Capture the cell that displays the provided text and extract its (x, y) central coordinate. 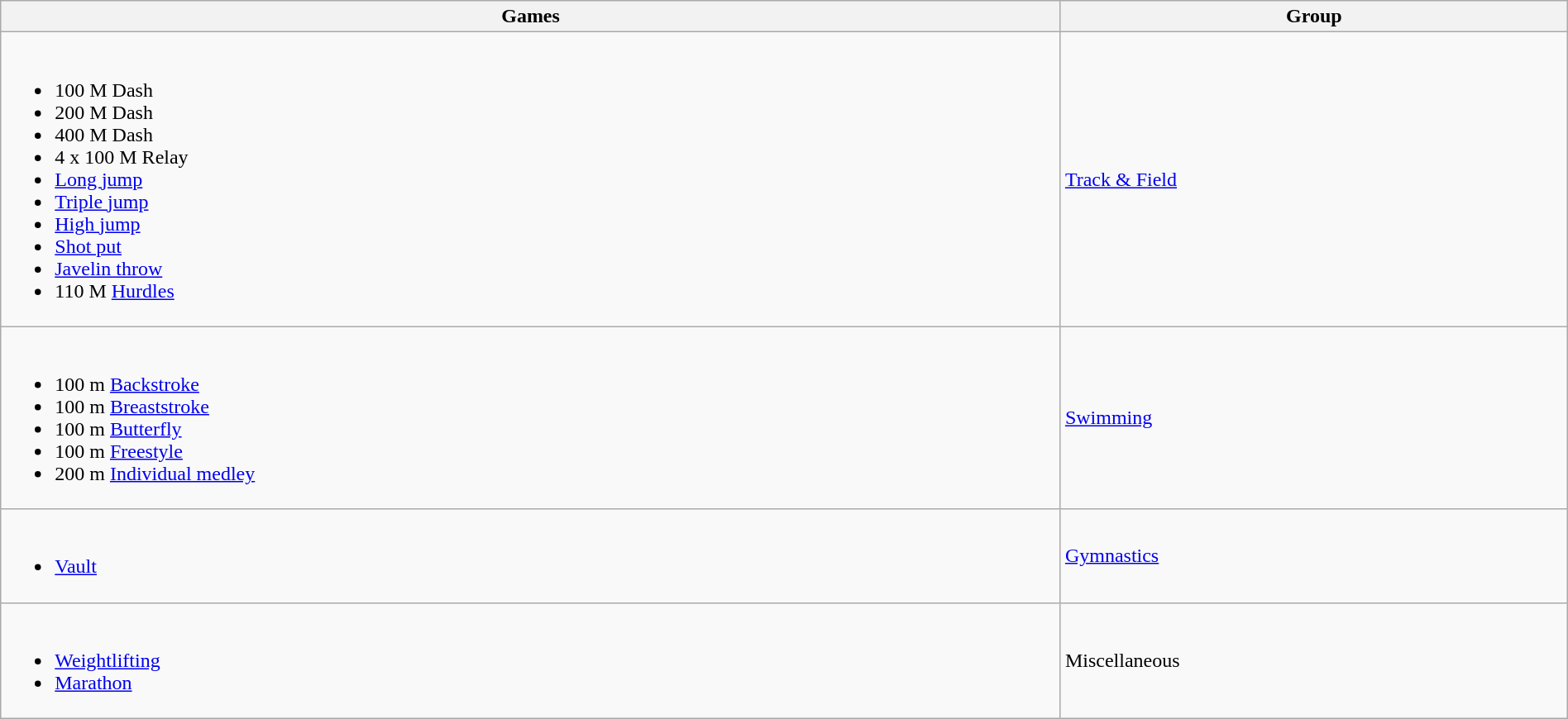
Miscellaneous (1313, 660)
Vault (531, 555)
WeightliftingMarathon (531, 660)
100 M Dash200 M Dash400 M Dash4 x 100 M RelayLong jumpTriple jumpHigh jumpShot putJavelin throw110 M Hurdles (531, 179)
Track & Field (1313, 179)
Gymnastics (1313, 555)
Group (1313, 17)
Games (531, 17)
Swimming (1313, 418)
100 m Backstroke100 m Breaststroke100 m Butterfly100 m Freestyle200 m Individual medley (531, 418)
